Output the [x, y] coordinate of the center of the cell containing the given text.  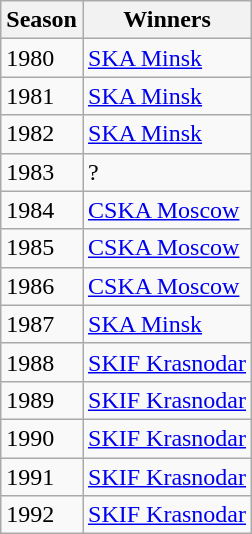
? [166, 172]
Winners [166, 20]
1986 [42, 286]
1981 [42, 96]
1983 [42, 172]
1987 [42, 324]
1988 [42, 362]
1990 [42, 438]
1982 [42, 134]
1980 [42, 58]
1989 [42, 400]
1992 [42, 515]
1985 [42, 248]
Season [42, 20]
1984 [42, 210]
1991 [42, 477]
